Provide the [x, y] coordinate of the cell's center where the given text is located.  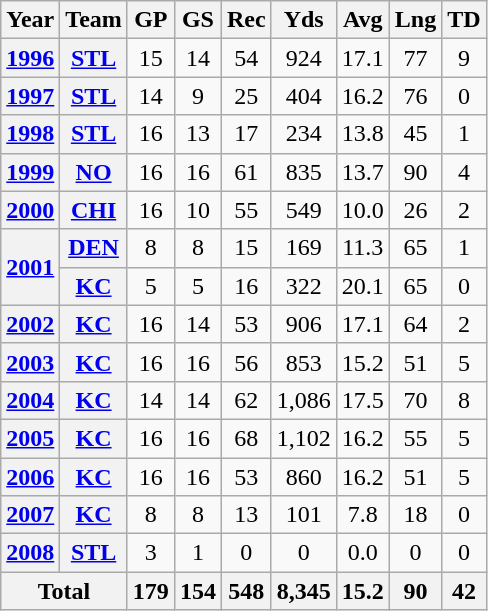
42 [464, 591]
GP [150, 20]
2005 [30, 438]
101 [304, 515]
13.8 [362, 134]
924 [304, 58]
Lng [415, 20]
548 [246, 591]
70 [415, 400]
2002 [30, 324]
2001 [30, 267]
25 [246, 96]
853 [304, 362]
3 [150, 553]
20.1 [362, 286]
404 [304, 96]
CHI [94, 210]
17.5 [362, 400]
1999 [30, 172]
2007 [30, 515]
61 [246, 172]
62 [246, 400]
1,086 [304, 400]
TD [464, 20]
68 [246, 438]
154 [198, 591]
76 [415, 96]
11.3 [362, 248]
17 [246, 134]
1997 [30, 96]
322 [304, 286]
Rec [246, 20]
0.0 [362, 553]
1,102 [304, 438]
Total [64, 591]
NO [94, 172]
8,345 [304, 591]
10 [198, 210]
Avg [362, 20]
7.8 [362, 515]
54 [246, 58]
549 [304, 210]
179 [150, 591]
DEN [94, 248]
Team [94, 20]
2003 [30, 362]
77 [415, 58]
2006 [30, 477]
45 [415, 134]
2004 [30, 400]
26 [415, 210]
2008 [30, 553]
4 [464, 172]
169 [304, 248]
860 [304, 477]
13.7 [362, 172]
64 [415, 324]
Yds [304, 20]
10.0 [362, 210]
Year [30, 20]
1996 [30, 58]
56 [246, 362]
2000 [30, 210]
18 [415, 515]
1998 [30, 134]
GS [198, 20]
234 [304, 134]
906 [304, 324]
835 [304, 172]
